Search for the cell housing the specified text and yield its [x, y] center coordinate. 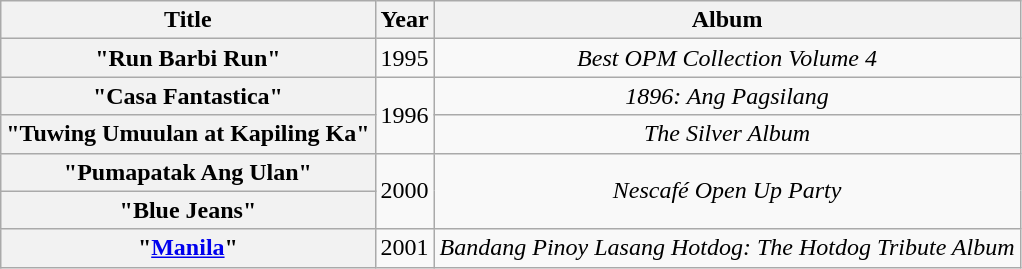
Title [188, 20]
"Casa Fantastica" [188, 96]
"Run Barbi Run" [188, 58]
1896: Ang Pagsilang [727, 96]
1995 [404, 58]
Bandang Pinoy Lasang Hotdog: The Hotdog Tribute Album [727, 248]
Best OPM Collection Volume 4 [727, 58]
"Manila" [188, 248]
Album [727, 20]
"Pumapatak Ang Ulan" [188, 172]
"Blue Jeans" [188, 210]
The Silver Album [727, 134]
2000 [404, 191]
Nescafé Open Up Party [727, 191]
2001 [404, 248]
1996 [404, 115]
Year [404, 20]
"Tuwing Umuulan at Kapiling Ka" [188, 134]
